Locate the cell with the specified text and output its (x, y) center coordinate. 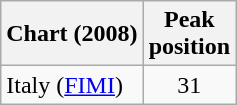
Peakposition (189, 34)
31 (189, 85)
Italy (FIMI) (72, 85)
Chart (2008) (72, 34)
